Provide the [x, y] coordinate of the cell's center where the given text is located.  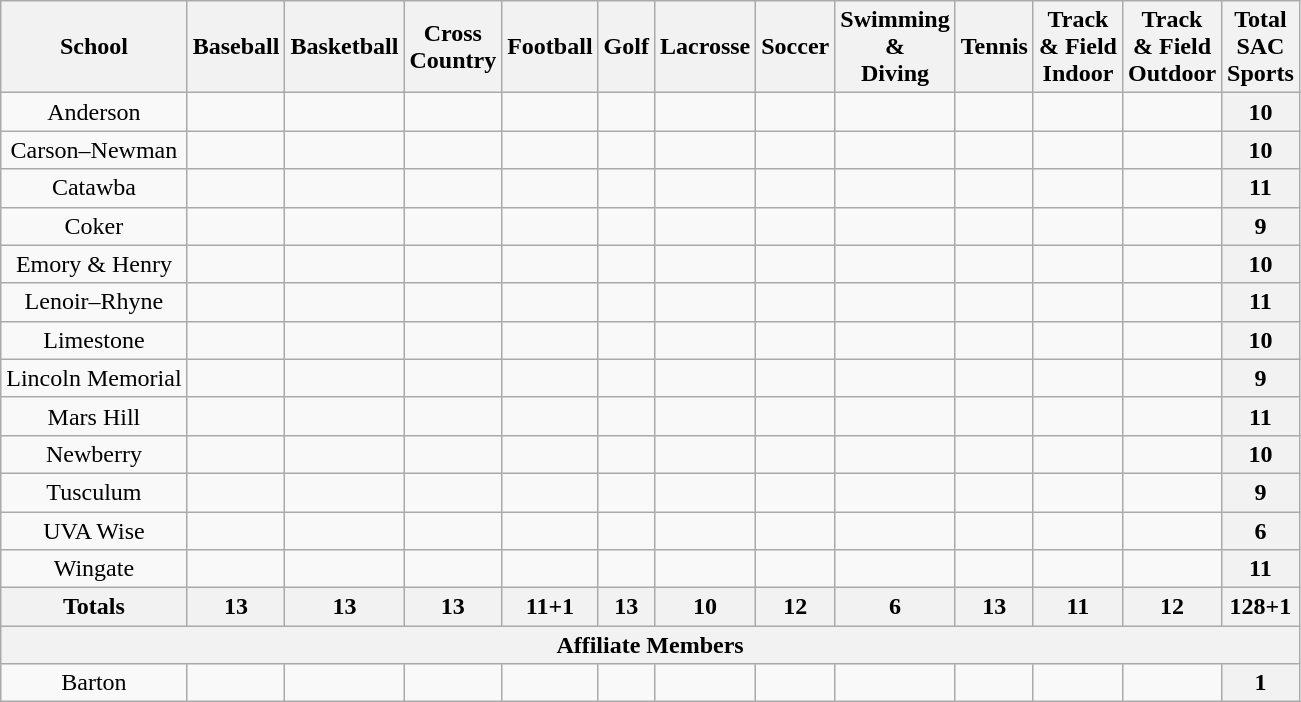
Lenoir–Rhyne [94, 302]
Baseball [236, 47]
Barton [94, 683]
UVA Wise [94, 531]
Football [550, 47]
Emory & Henry [94, 264]
Mars Hill [94, 416]
Wingate [94, 569]
1 [1261, 683]
Golf [626, 47]
11+1 [550, 607]
Soccer [796, 47]
Limestone [94, 340]
Affiliate Members [650, 645]
Track& FieldIndoor [1078, 47]
Lacrosse [704, 47]
Coker [94, 226]
TotalSACSports [1261, 47]
Carson–Newman [94, 150]
Basketball [344, 47]
Totals [94, 607]
Anderson [94, 112]
CrossCountry [453, 47]
Track& FieldOutdoor [1172, 47]
Newberry [94, 454]
128+1 [1261, 607]
Lincoln Memorial [94, 378]
Catawba [94, 188]
Tusculum [94, 492]
School [94, 47]
Tennis [994, 47]
Swimming&Diving [895, 47]
